Identify which cell holds the provided text, then report its [X, Y] central coordinate. 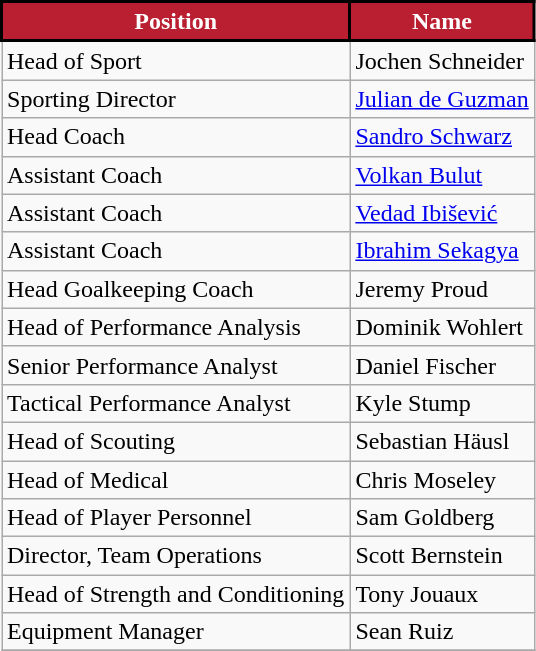
Sean Ruiz [442, 632]
Equipment Manager [176, 632]
Head of Sport [176, 60]
Head of Player Personnel [176, 518]
Head of Strength and Conditioning [176, 594]
Vedad Ibišević [442, 213]
Tactical Performance Analyst [176, 403]
Ibrahim Sekagya [442, 251]
Sandro Schwarz [442, 137]
Position [176, 22]
Name [442, 22]
Tony Jouaux [442, 594]
Daniel Fischer [442, 365]
Kyle Stump [442, 403]
Director, Team Operations [176, 556]
Jochen Schneider [442, 60]
Scott Bernstein [442, 556]
Dominik Wohlert [442, 327]
Head of Medical [176, 479]
Sebastian Häusl [442, 441]
Volkan Bulut [442, 175]
Jeremy Proud [442, 289]
Sporting Director [176, 99]
Head of Scouting [176, 441]
Chris Moseley [442, 479]
Head of Performance Analysis [176, 327]
Senior Performance Analyst [176, 365]
Julian de Guzman [442, 99]
Head Coach [176, 137]
Head Goalkeeping Coach [176, 289]
Sam Goldberg [442, 518]
